Pinpoint the cell where the given text exists, returning its [X, Y] midpoint coordinate. 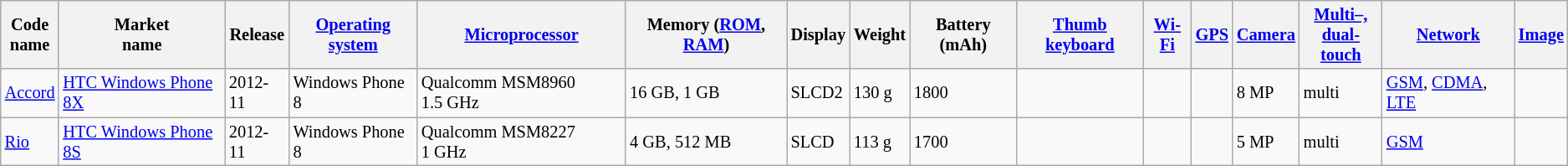
Operating system [353, 34]
Codename [30, 34]
Wi-Fi [1167, 34]
GSM, CDMA, LTE [1448, 93]
4 GB, 512 MB [706, 142]
Accord [30, 93]
Qualcomm MSM8227 1 GHz [522, 142]
Thumb keyboard [1080, 34]
113 g [880, 142]
Multi–,dual-touch [1341, 34]
HTC Windows Phone 8S [141, 142]
HTC Windows Phone 8X [141, 93]
Memory (ROM, RAM) [706, 34]
SLCD [818, 142]
Weight [880, 34]
1800 [963, 93]
Rio [30, 142]
SLCD2 [818, 93]
Display [818, 34]
Image [1541, 34]
Release [258, 34]
GSM [1448, 142]
Battery (mAh) [963, 34]
8 MP [1266, 93]
Microprocessor [522, 34]
Marketname [141, 34]
130 g [880, 93]
Qualcomm MSM8960 1.5 GHz [522, 93]
5 MP [1266, 142]
Network [1448, 34]
Camera [1266, 34]
16 GB, 1 GB [706, 93]
GPS [1213, 34]
1700 [963, 142]
